Find where the given text appears and provide that cell's center as [X, Y] coordinate. 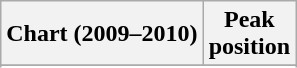
Peakposition [249, 34]
Chart (2009–2010) [102, 34]
